Capture the cell that displays the provided text and extract its (x, y) central coordinate. 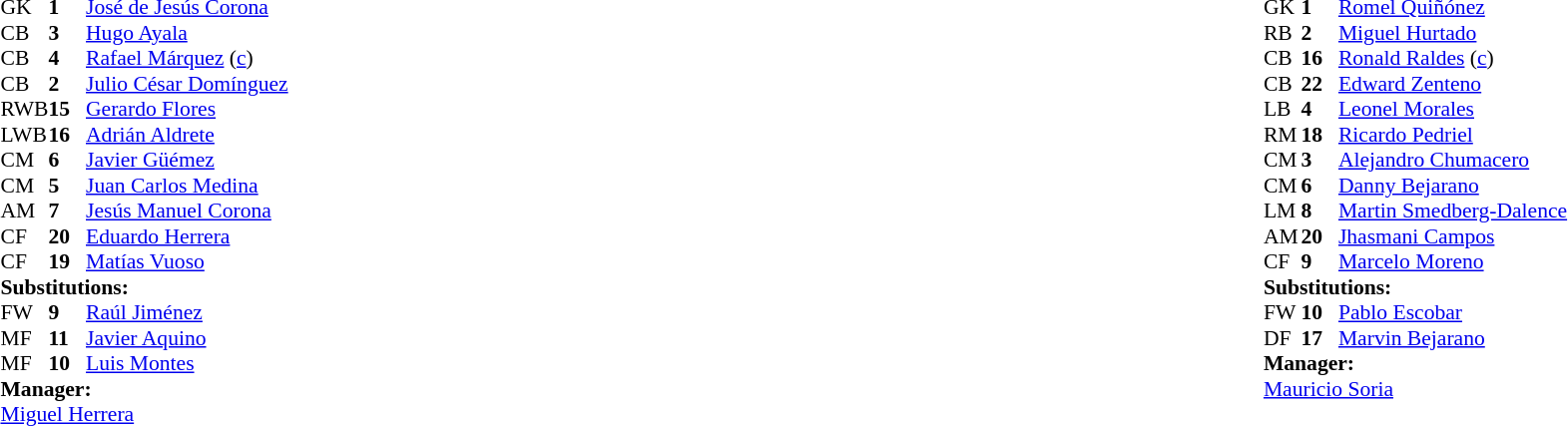
Javier Güémez (188, 161)
Gerardo Flores (188, 109)
17 (1319, 338)
8 (1319, 211)
Matías Vuoso (188, 262)
Pablo Escobar (1453, 312)
Adrián Aldrete (188, 135)
Jhasmani Campos (1453, 236)
Marcelo Moreno (1453, 262)
RB (1283, 33)
Edward Zenteno (1453, 84)
Leonel Morales (1453, 109)
LWB (24, 135)
Hugo Ayala (188, 33)
LM (1283, 211)
Danny Bejarano (1453, 186)
18 (1319, 135)
Eduardo Herrera (188, 236)
LB (1283, 109)
Juan Carlos Medina (188, 186)
RM (1283, 135)
22 (1319, 84)
11 (67, 338)
15 (67, 109)
DF (1283, 338)
Mauricio Soria (1415, 389)
Rafael Márquez (c) (188, 59)
Martin Smedberg-Dalence (1453, 211)
Jesús Manuel Corona (188, 211)
Luis Montes (188, 364)
19 (67, 262)
Ronald Raldes (c) (1453, 59)
7 (67, 211)
RWB (24, 109)
Javier Aquino (188, 338)
Raúl Jiménez (188, 312)
5 (67, 186)
Julio César Domínguez (188, 84)
Ricardo Pedriel (1453, 135)
Alejandro Chumacero (1453, 161)
Marvin Bejarano (1453, 338)
Miguel Hurtado (1453, 33)
